Detect which cell encompasses the target text, then output its [X, Y] center coordinate. 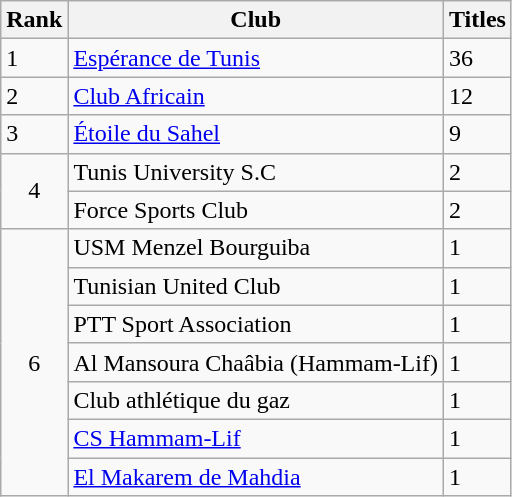
6 [34, 362]
Titles [477, 20]
Force Sports Club [256, 210]
PTT Sport Association [256, 324]
CS Hammam-Lif [256, 438]
Club athlétique du gaz [256, 400]
Tunisian United Club [256, 286]
3 [34, 134]
Rank [34, 20]
Club Africain [256, 96]
12 [477, 96]
36 [477, 58]
Espérance de Tunis [256, 58]
Étoile du Sahel [256, 134]
4 [34, 191]
USM Menzel Bourguiba [256, 248]
El Makarem de Mahdia [256, 477]
Al Mansoura Chaâbia (Hammam-Lif) [256, 362]
Tunis University S.C [256, 172]
9 [477, 134]
Club [256, 20]
